Search for the cell housing the specified text and yield its [x, y] center coordinate. 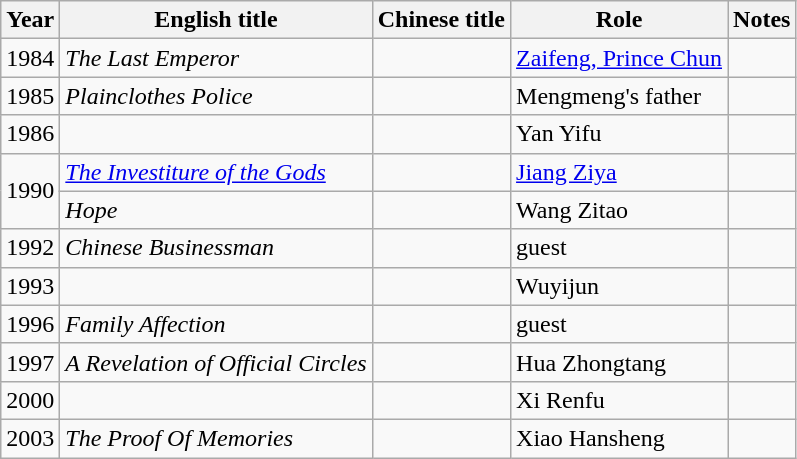
Family Affection [216, 324]
1996 [30, 324]
Zaifeng, Prince Chun [620, 58]
1985 [30, 96]
1997 [30, 362]
Hua Zhongtang [620, 362]
1992 [30, 248]
Yan Yifu [620, 134]
The Investiture of the Gods [216, 172]
Notes [762, 20]
The Last Emperor [216, 58]
1990 [30, 191]
Mengmeng's father [620, 96]
2000 [30, 400]
1986 [30, 134]
Plainclothes Police [216, 96]
A Revelation of Official Circles [216, 362]
Hope [216, 210]
English title [216, 20]
Year [30, 20]
Chinese Businessman [216, 248]
Xiao Hansheng [620, 438]
2003 [30, 438]
1993 [30, 286]
The Proof Of Memories [216, 438]
Wuyijun [620, 286]
Jiang Ziya [620, 172]
Chinese title [441, 20]
Wang Zitao [620, 210]
Xi Renfu [620, 400]
1984 [30, 58]
Role [620, 20]
